Search for the cell housing the specified text and yield its [x, y] center coordinate. 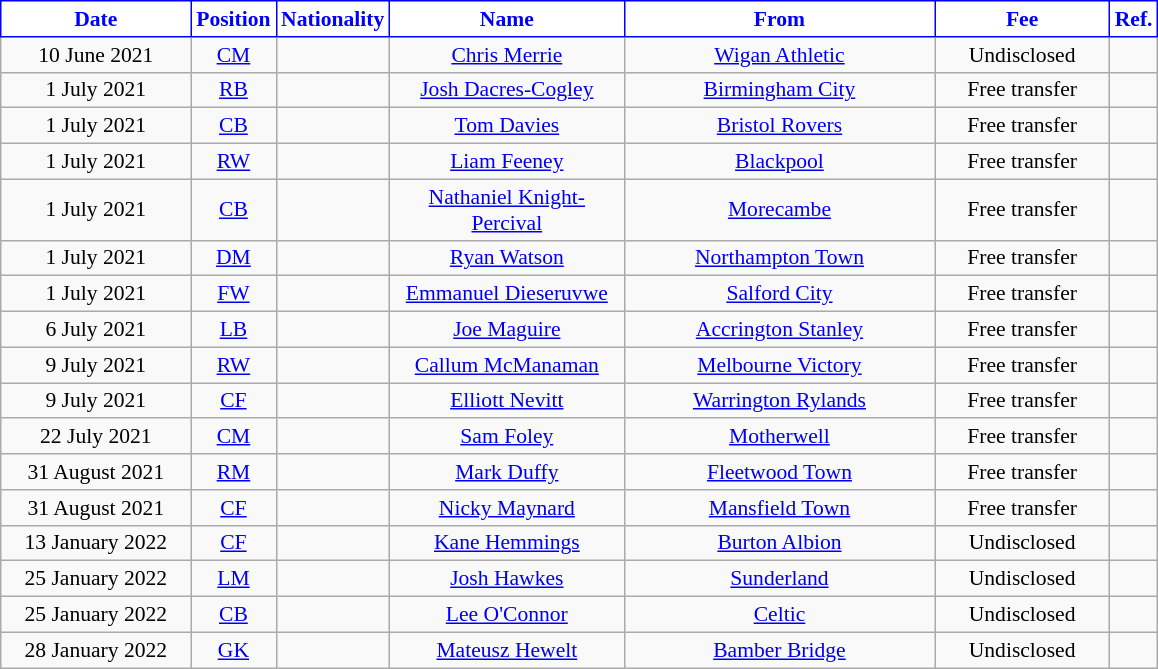
LB [234, 330]
Josh Hawkes [506, 579]
From [779, 19]
Chris Merrie [506, 55]
Ref. [1134, 19]
Mateusz Hewelt [506, 650]
Nationality [332, 19]
Bristol Rovers [779, 126]
LM [234, 579]
FW [234, 294]
13 January 2022 [96, 543]
RM [234, 472]
Motherwell [779, 437]
Sunderland [779, 579]
Date [96, 19]
DM [234, 258]
Josh Dacres-Cogley [506, 90]
Tom Davies [506, 126]
Birmingham City [779, 90]
28 January 2022 [96, 650]
Joe Maguire [506, 330]
Wigan Athletic [779, 55]
Salford City [779, 294]
Nicky Maynard [506, 508]
Mark Duffy [506, 472]
Ryan Watson [506, 258]
GK [234, 650]
Warrington Rylands [779, 401]
Burton Albion [779, 543]
Liam Feeney [506, 162]
RB [234, 90]
10 June 2021 [96, 55]
Callum McManaman [506, 365]
Name [506, 19]
Fleetwood Town [779, 472]
Northampton Town [779, 258]
Sam Foley [506, 437]
Bamber Bridge [779, 650]
Fee [1022, 19]
Position [234, 19]
22 July 2021 [96, 437]
Celtic [779, 615]
Nathaniel Knight-Percival [506, 210]
Elliott Nevitt [506, 401]
Lee O'Connor [506, 615]
Blackpool [779, 162]
Emmanuel Dieseruvwe [506, 294]
Morecambe [779, 210]
6 July 2021 [96, 330]
Accrington Stanley [779, 330]
Kane Hemmings [506, 543]
Mansfield Town [779, 508]
Melbourne Victory [779, 365]
